Determine the [x, y] coordinate at the center of the cell enclosing the given text.  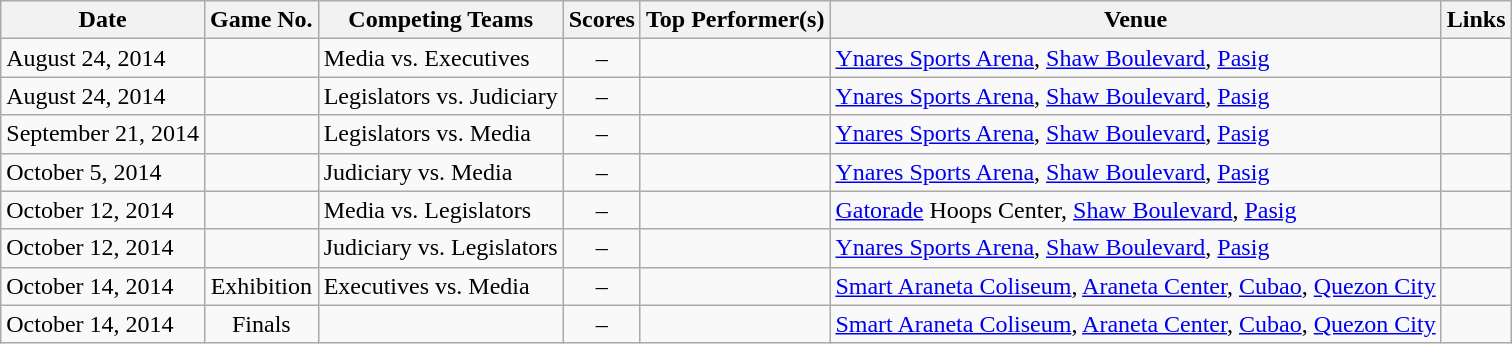
Judiciary vs. Legislators [440, 248]
Scores [602, 20]
October 5, 2014 [103, 172]
Exhibition [261, 286]
Date [103, 20]
Finals [261, 324]
Top Performer(s) [734, 20]
Gatorade Hoops Center, Shaw Boulevard, Pasig [1136, 210]
Media vs. Executives [440, 58]
Legislators vs. Judiciary [440, 96]
Competing Teams [440, 20]
Legislators vs. Media [440, 134]
Game No. [261, 20]
Executives vs. Media [440, 286]
Venue [1136, 20]
September 21, 2014 [103, 134]
Judiciary vs. Media [440, 172]
Links [1476, 20]
Media vs. Legislators [440, 210]
